Capture the cell that displays the provided text and extract its (x, y) central coordinate. 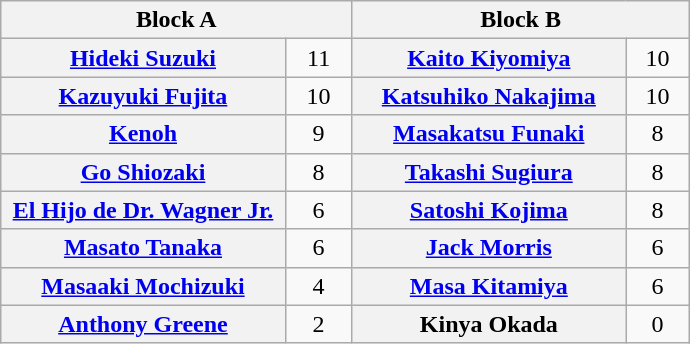
Kaito Kiyomiya (489, 58)
Block A (176, 20)
Masato Tanaka (144, 248)
4 (318, 286)
Masaaki Mochizuki (144, 286)
2 (318, 324)
Katsuhiko Nakajima (489, 96)
Jack Morris (489, 248)
Anthony Greene (144, 324)
Go Shiozaki (144, 172)
Hideki Suzuki (144, 58)
Kazuyuki Fujita (144, 96)
9 (318, 134)
0 (658, 324)
Block B (520, 20)
Satoshi Kojima (489, 210)
Kinya Okada (489, 324)
Masa Kitamiya (489, 286)
Kenoh (144, 134)
Masakatsu Funaki (489, 134)
Takashi Sugiura (489, 172)
El Hijo de Dr. Wagner Jr. (144, 210)
11 (318, 58)
